Return the [X, Y] coordinate for the center point of the cell that contains the specified text.  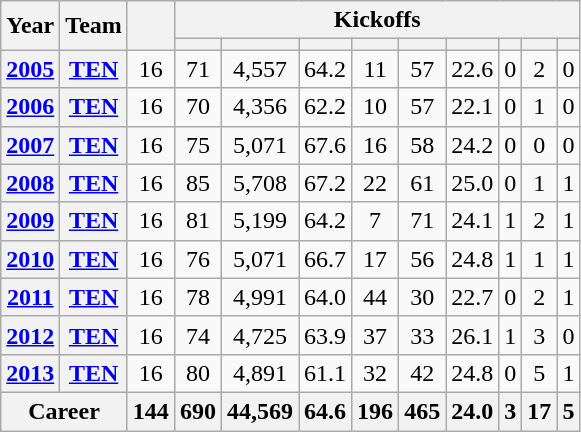
63.9 [326, 335]
690 [198, 411]
67.6 [326, 145]
Kickoffs [377, 20]
44,569 [260, 411]
67.2 [326, 183]
61 [422, 183]
5,708 [260, 183]
2011 [30, 297]
44 [376, 297]
2005 [30, 69]
4,891 [260, 373]
24.2 [472, 145]
2012 [30, 335]
75 [198, 145]
42 [422, 373]
10 [376, 107]
22.7 [472, 297]
74 [198, 335]
70 [198, 107]
Year [30, 26]
4,725 [260, 335]
4,991 [260, 297]
5,199 [260, 221]
66.7 [326, 259]
56 [422, 259]
22.6 [472, 69]
81 [198, 221]
30 [422, 297]
196 [376, 411]
7 [376, 221]
25.0 [472, 183]
2006 [30, 107]
2013 [30, 373]
58 [422, 145]
62.2 [326, 107]
32 [376, 373]
37 [376, 335]
64.0 [326, 297]
22 [376, 183]
22.1 [472, 107]
Career [64, 411]
64.6 [326, 411]
24.1 [472, 221]
76 [198, 259]
85 [198, 183]
61.1 [326, 373]
80 [198, 373]
33 [422, 335]
4,356 [260, 107]
2009 [30, 221]
11 [376, 69]
78 [198, 297]
2010 [30, 259]
2008 [30, 183]
2007 [30, 145]
144 [150, 411]
24.0 [472, 411]
Team [94, 26]
4,557 [260, 69]
465 [422, 411]
26.1 [472, 335]
